Search for the cell housing the specified text and yield its [X, Y] center coordinate. 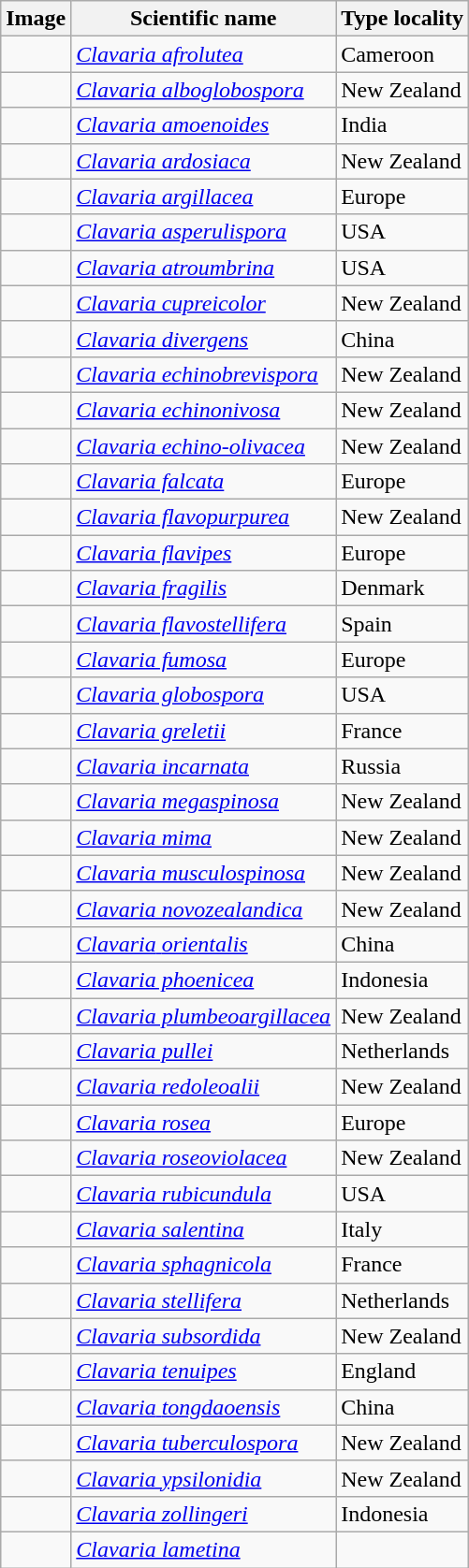
Clavaria amoenoides [204, 125]
India [403, 125]
England [403, 1372]
Denmark [403, 588]
Clavaria cupreicolor [204, 303]
Clavaria redoleoalii [204, 1087]
Clavaria megaspinosa [204, 802]
Scientific name [204, 19]
Clavaria mima [204, 837]
Clavaria tenuipes [204, 1372]
Image [36, 19]
Clavaria alboglobospora [204, 90]
Clavaria fumosa [204, 660]
Clavaria falcata [204, 482]
Clavaria argillacea [204, 196]
Clavaria salentina [204, 1229]
Clavaria subsordida [204, 1336]
Clavaria incarnata [204, 766]
Clavaria echinobrevispora [204, 374]
Clavaria phoenicea [204, 980]
Clavaria zollingeri [204, 1514]
Clavaria flavostellifera [204, 624]
Italy [403, 1229]
Clavaria globospora [204, 695]
Clavaria asperulispora [204, 232]
Clavaria echino-olivacea [204, 446]
Clavaria fragilis [204, 588]
Clavaria atroumbrina [204, 268]
Clavaria stellifera [204, 1300]
Clavaria plumbeoargillacea [204, 1015]
Clavaria tongdaoensis [204, 1407]
Clavaria orientalis [204, 944]
Spain [403, 624]
Clavaria echinonivosa [204, 410]
Clavaria novozealandica [204, 908]
Clavaria flavipes [204, 553]
Clavaria ypsilonidia [204, 1478]
Clavaria tuberculospora [204, 1443]
Clavaria greletii [204, 731]
Type locality [403, 19]
Clavaria lametina [204, 1549]
Clavaria rubicundula [204, 1194]
Clavaria rosea [204, 1123]
Clavaria roseoviolacea [204, 1158]
Cameroon [403, 54]
Russia [403, 766]
Clavaria sphagnicola [204, 1265]
Clavaria musculospinosa [204, 873]
Clavaria afrolutea [204, 54]
Clavaria pullei [204, 1052]
Clavaria ardosiaca [204, 161]
Clavaria flavopurpurea [204, 517]
Clavaria divergens [204, 339]
